From the cell containing the given text, extract its center point as (X, Y) coordinate. 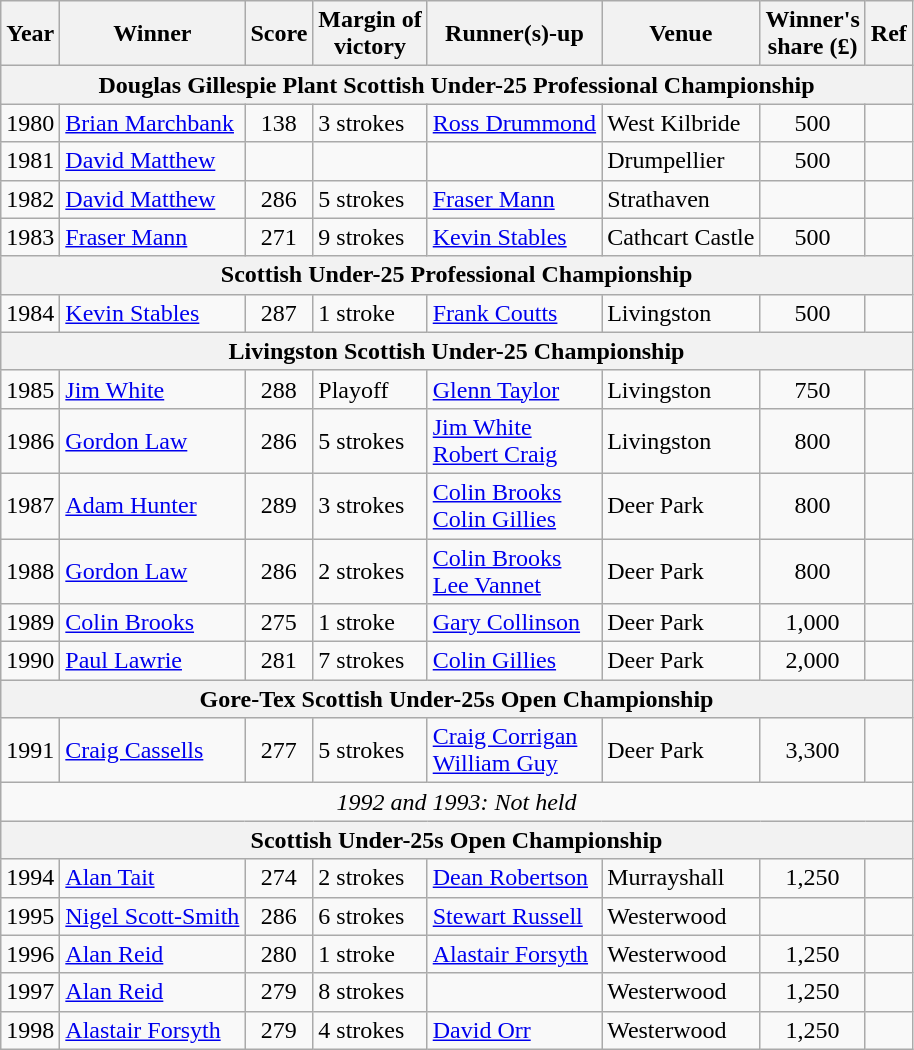
Craig Corrigan William Guy (514, 750)
1987 (30, 506)
287 (279, 313)
Stewart Russell (514, 916)
288 (279, 389)
1983 (30, 237)
1991 (30, 750)
1995 (30, 916)
1,000 (812, 623)
7 strokes (370, 661)
1989 (30, 623)
Colin Brooks Lee Vannet (514, 570)
Playoff (370, 389)
Scottish Under-25 Professional Championship (457, 275)
280 (279, 954)
Adam Hunter (152, 506)
Livingston Scottish Under-25 Championship (457, 351)
1994 (30, 878)
8 strokes (370, 992)
Score (279, 34)
David Orr (514, 1030)
Jim White Robert Craig (514, 440)
Scottish Under-25s Open Championship (457, 840)
1996 (30, 954)
Cathcart Castle (681, 237)
Nigel Scott-Smith (152, 916)
9 strokes (370, 237)
138 (279, 123)
1980 (30, 123)
1988 (30, 570)
Margin ofvictory (370, 34)
274 (279, 878)
Venue (681, 34)
2,000 (812, 661)
Paul Lawrie (152, 661)
750 (812, 389)
Colin Gillies (514, 661)
Year (30, 34)
6 strokes (370, 916)
Runner(s)-up (514, 34)
1986 (30, 440)
1998 (30, 1030)
1981 (30, 161)
271 (279, 237)
Ref (888, 34)
Ross Drummond (514, 123)
1982 (30, 199)
1990 (30, 661)
3,300 (812, 750)
Brian Marchbank (152, 123)
281 (279, 661)
Frank Coutts (514, 313)
Jim White (152, 389)
Dean Robertson (514, 878)
Winner (152, 34)
4 strokes (370, 1030)
Douglas Gillespie Plant Scottish Under-25 Professional Championship (457, 85)
Gary Collinson (514, 623)
275 (279, 623)
1992 and 1993: Not held (457, 802)
Murrayshall (681, 878)
Drumpellier (681, 161)
West Kilbride (681, 123)
Alan Tait (152, 878)
Colin Brooks (152, 623)
Craig Cassells (152, 750)
Winner'sshare (£) (812, 34)
289 (279, 506)
Gore-Tex Scottish Under-25s Open Championship (457, 699)
Glenn Taylor (514, 389)
1985 (30, 389)
Colin Brooks Colin Gillies (514, 506)
1984 (30, 313)
277 (279, 750)
Strathaven (681, 199)
1997 (30, 992)
